Find where the given text appears and provide that cell's center as (x, y) coordinate. 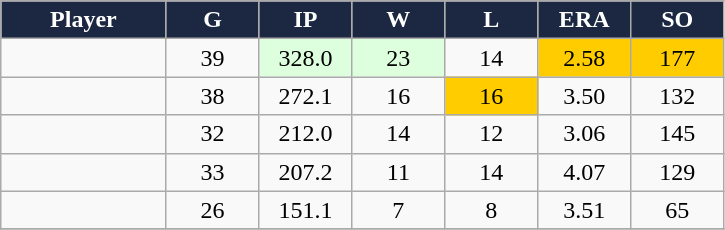
132 (678, 96)
207.2 (306, 172)
32 (212, 134)
145 (678, 134)
IP (306, 20)
12 (492, 134)
G (212, 20)
8 (492, 210)
151.1 (306, 210)
7 (398, 210)
129 (678, 172)
2.58 (584, 58)
272.1 (306, 96)
38 (212, 96)
Player (84, 20)
33 (212, 172)
11 (398, 172)
3.50 (584, 96)
3.06 (584, 134)
23 (398, 58)
26 (212, 210)
328.0 (306, 58)
4.07 (584, 172)
177 (678, 58)
SO (678, 20)
W (398, 20)
212.0 (306, 134)
65 (678, 210)
L (492, 20)
3.51 (584, 210)
ERA (584, 20)
39 (212, 58)
